Find where the given text appears and provide that cell's center as (X, Y) coordinate. 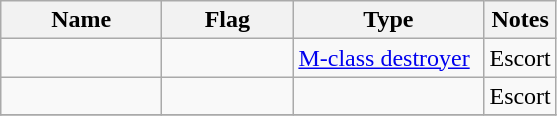
Flag (228, 20)
Name (82, 20)
Notes (520, 20)
M-class destroyer (388, 58)
Type (388, 20)
